Scan for the cell matching the given text and deliver its (x, y) coordinate at center. 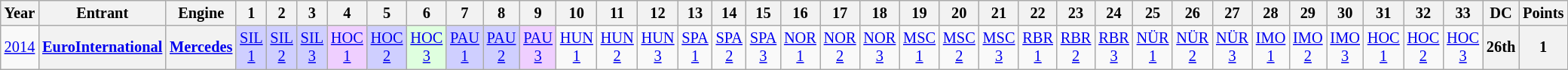
25 (1153, 13)
3 (312, 13)
8 (502, 13)
SPA2 (730, 47)
MSC2 (959, 47)
SIL3 (312, 47)
Engine (201, 13)
18 (879, 13)
PAU2 (502, 47)
7 (464, 13)
Year (20, 13)
27 (1232, 13)
RBR3 (1113, 47)
6 (427, 13)
MSC3 (1000, 47)
16 (801, 13)
15 (763, 13)
Mercedes (201, 47)
28 (1271, 13)
NOR2 (840, 47)
2014 (20, 47)
21 (1000, 13)
NÜR1 (1153, 47)
14 (730, 13)
SPA1 (695, 47)
10 (577, 13)
IMO2 (1307, 47)
NÜR3 (1232, 47)
22 (1037, 13)
RBR2 (1076, 47)
29 (1307, 13)
NÜR2 (1193, 47)
PAU3 (538, 47)
NOR1 (801, 47)
IMO3 (1345, 47)
4 (347, 13)
SIL1 (251, 47)
DC (1501, 13)
2 (282, 13)
23 (1076, 13)
HUN1 (577, 47)
19 (920, 13)
SIL2 (282, 47)
Entrant (103, 13)
11 (617, 13)
IMO1 (1271, 47)
HUN3 (658, 47)
MSC1 (920, 47)
PAU1 (464, 47)
32 (1423, 13)
26 (1193, 13)
20 (959, 13)
17 (840, 13)
NOR3 (879, 47)
HUN2 (617, 47)
12 (658, 13)
RBR1 (1037, 47)
Points (1543, 13)
EuroInternational (103, 47)
5 (387, 13)
30 (1345, 13)
9 (538, 13)
24 (1113, 13)
33 (1462, 13)
26th (1501, 47)
SPA3 (763, 47)
13 (695, 13)
31 (1384, 13)
